Return the [x, y] coordinate for the center point of the cell that contains the specified text.  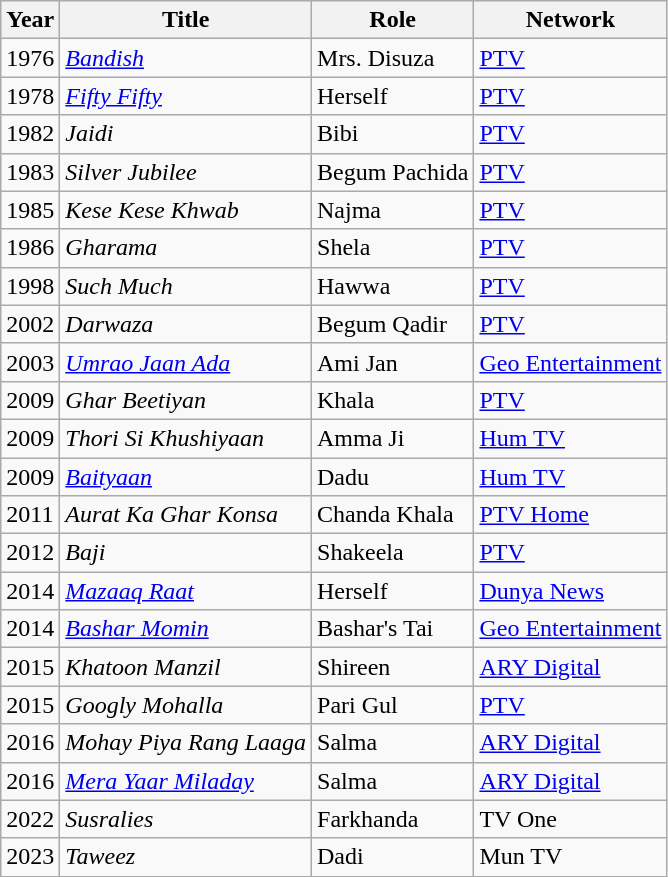
Darwaza [186, 324]
Mazaaq Raat [186, 591]
Googly Mohalla [186, 705]
Baityaan [186, 477]
2012 [30, 553]
1985 [30, 210]
Ami Jan [393, 362]
Gharama [186, 248]
1983 [30, 172]
PTV Home [570, 515]
Thori Si Khushiyaan [186, 438]
Khala [393, 400]
1978 [30, 96]
Fifty Fifty [186, 96]
1998 [30, 286]
Shakeela [393, 553]
Farkhanda [393, 819]
Taweez [186, 857]
Bashar Momin [186, 629]
Mera Yaar Miladay [186, 781]
Year [30, 20]
2011 [30, 515]
1982 [30, 134]
Dadi [393, 857]
Network [570, 20]
2003 [30, 362]
Such Much [186, 286]
Mrs. Disuza [393, 58]
Umrao Jaan Ada [186, 362]
Mun TV [570, 857]
Ghar Beetiyan [186, 400]
Role [393, 20]
Title [186, 20]
Shela [393, 248]
Chanda Khala [393, 515]
Bashar's Tai [393, 629]
TV One [570, 819]
1986 [30, 248]
Khatoon Manzil [186, 667]
2023 [30, 857]
Susralies [186, 819]
Jaidi [186, 134]
Dunya News [570, 591]
Dadu [393, 477]
1976 [30, 58]
2002 [30, 324]
Hawwa [393, 286]
2022 [30, 819]
Silver Jubilee [186, 172]
Begum Pachida [393, 172]
Mohay Piya Rang Laaga [186, 743]
Begum Qadir [393, 324]
Amma Ji [393, 438]
Baji [186, 553]
Bandish [186, 58]
Aurat Ka Ghar Konsa [186, 515]
Pari Gul [393, 705]
Kese Kese Khwab [186, 210]
Najma [393, 210]
Bibi [393, 134]
Shireen [393, 667]
